Output the (X, Y) coordinate of the center of the cell containing the given text.  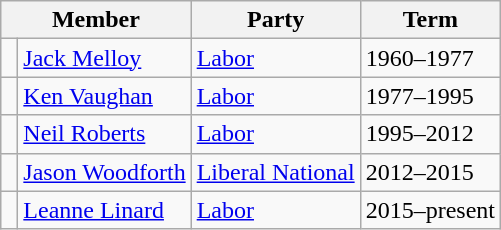
Term (430, 20)
Leanne Linard (104, 210)
Neil Roberts (104, 134)
Member (96, 20)
Liberal National (276, 172)
Ken Vaughan (104, 96)
Jack Melloy (104, 58)
1995–2012 (430, 134)
1960–1977 (430, 58)
Jason Woodforth (104, 172)
1977–1995 (430, 96)
2012–2015 (430, 172)
2015–present (430, 210)
Party (276, 20)
